Detect which cell encompasses the target text, then output its [X, Y] center coordinate. 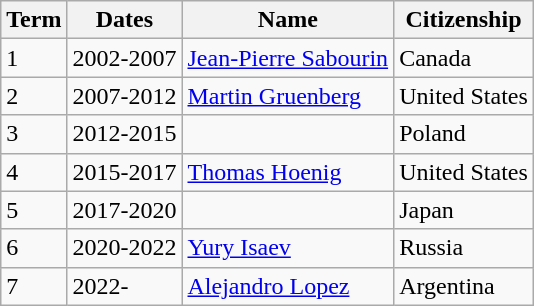
Jean-Pierre Sabourin [288, 58]
2007-2012 [124, 96]
Yury Isaev [288, 248]
Japan [464, 210]
2 [34, 96]
1 [34, 58]
Name [288, 20]
Citizenship [464, 20]
5 [34, 210]
6 [34, 248]
2020-2022 [124, 248]
Russia [464, 248]
4 [34, 172]
3 [34, 134]
Term [34, 20]
Canada [464, 58]
Martin Gruenberg [288, 96]
Alejandro Lopez [288, 286]
2002-2007 [124, 58]
2022- [124, 286]
7 [34, 286]
Dates [124, 20]
Argentina [464, 286]
2012-2015 [124, 134]
Thomas Hoenig [288, 172]
Poland [464, 134]
2015-2017 [124, 172]
2017-2020 [124, 210]
